Scan for the cell matching the given text and deliver its [x, y] coordinate at center. 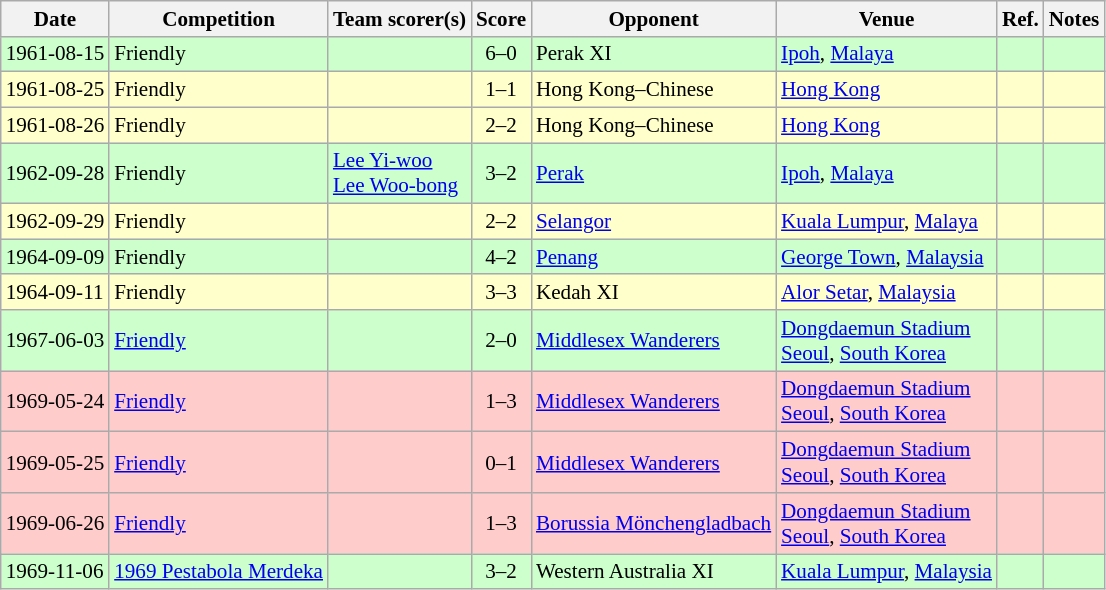
0–1 [501, 462]
Western Australia XI [654, 572]
Penang [654, 256]
Kuala Lumpur, Malaysia [886, 572]
George Town, Malaysia [886, 256]
Score [501, 18]
1964-09-11 [55, 292]
Perak XI [654, 54]
4–2 [501, 256]
Borussia Mönchengladbach [654, 524]
1969-11-06 [55, 572]
Date [55, 18]
6–0 [501, 54]
Lee Yi-woo Lee Woo-bong [400, 174]
1961-08-26 [55, 124]
1964-09-09 [55, 256]
Ref. [1020, 18]
1–1 [501, 90]
Team scorer(s) [400, 18]
Selangor [654, 222]
Competition [218, 18]
1969-05-25 [55, 462]
1967-06-03 [55, 340]
Notes [1074, 18]
1969-06-26 [55, 524]
2–0 [501, 340]
1969-05-24 [55, 402]
Alor Setar, Malaysia [886, 292]
1961-08-15 [55, 54]
Venue [886, 18]
1961-08-25 [55, 90]
1962-09-28 [55, 174]
3–3 [501, 292]
Kuala Lumpur, Malaya [886, 222]
Opponent [654, 18]
1969 Pestabola Merdeka [218, 572]
Kedah XI [654, 292]
1962-09-29 [55, 222]
Perak [654, 174]
